Scan for the cell matching the given text and deliver its [X, Y] coordinate at center. 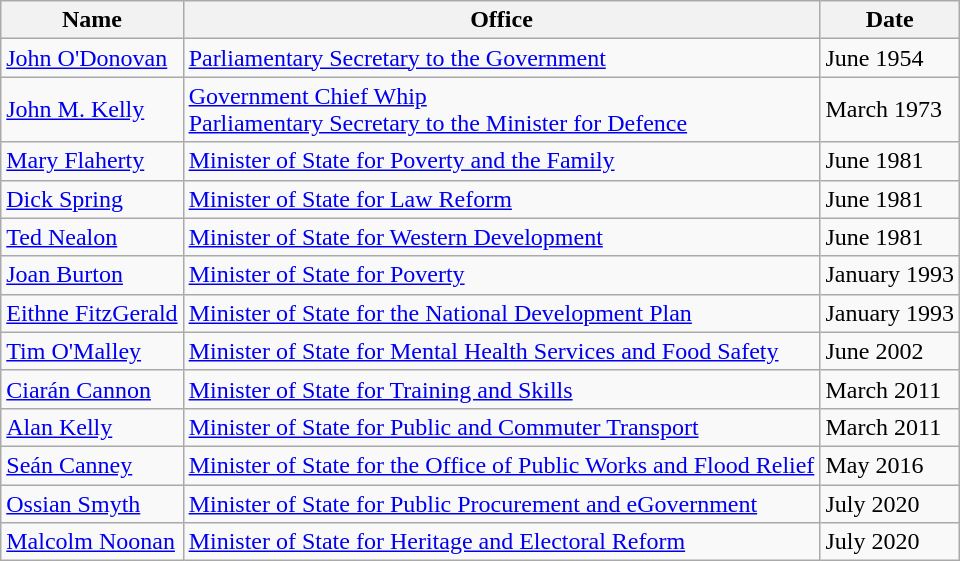
Minister of State for Law Reform [502, 199]
Alan Kelly [92, 427]
Minister of State for Training and Skills [502, 389]
Name [92, 20]
March 1973 [890, 110]
Ted Nealon [92, 237]
John O'Donovan [92, 58]
Government Chief WhipParliamentary Secretary to the Minister for Defence [502, 110]
Minister of State for Poverty [502, 275]
Office [502, 20]
Parliamentary Secretary to the Government [502, 58]
Tim O'Malley [92, 351]
Mary Flaherty [92, 161]
Minister of State for the Office of Public Works and Flood Relief [502, 465]
Minister of State for Poverty and the Family [502, 161]
Malcolm Noonan [92, 542]
Minister of State for Heritage and Electoral Reform [502, 542]
Minister of State for Public and Commuter Transport [502, 427]
Joan Burton [92, 275]
John M. Kelly [92, 110]
Minister of State for Mental Health Services and Food Safety [502, 351]
June 2002 [890, 351]
May 2016 [890, 465]
Minister of State for the National Development Plan [502, 313]
Minister of State for Western Development [502, 237]
Seán Canney [92, 465]
Ossian Smyth [92, 503]
June 1954 [890, 58]
Date [890, 20]
Eithne FitzGerald [92, 313]
Dick Spring [92, 199]
Ciarán Cannon [92, 389]
Minister of State for Public Procurement and eGovernment [502, 503]
